Detect which cell encompasses the target text, then output its [X, Y] center coordinate. 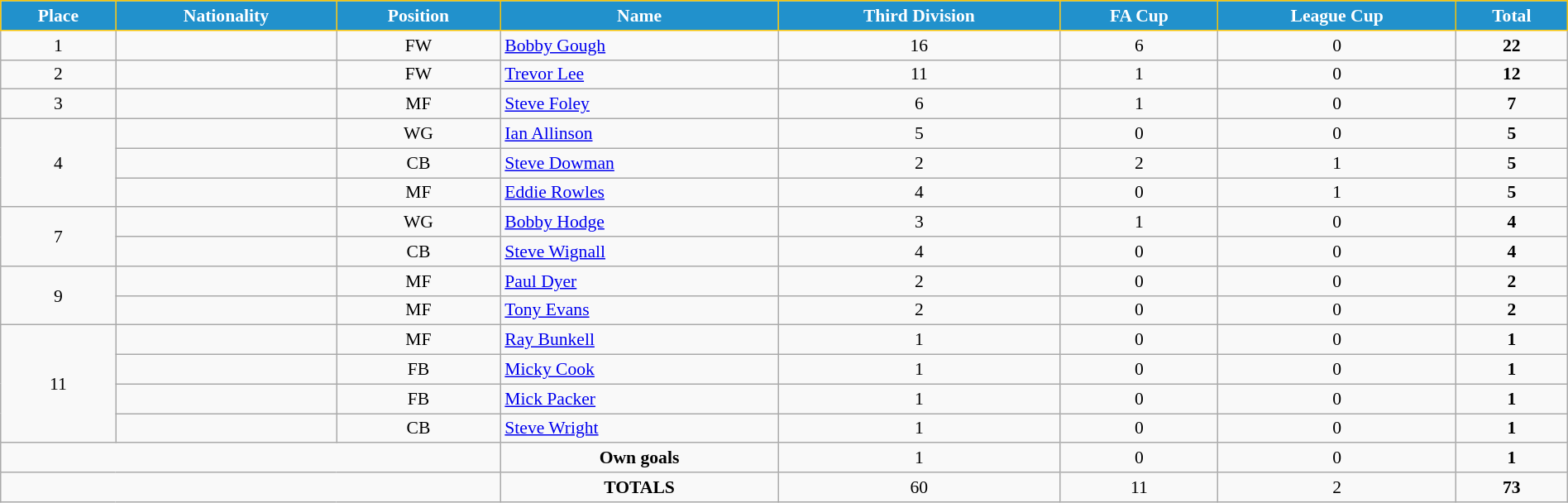
9 [58, 296]
Third Division [920, 16]
Place [58, 16]
12 [1512, 74]
Eddie Rowles [638, 193]
Trevor Lee [638, 74]
FA Cup [1140, 16]
Bobby Gough [638, 46]
Total [1512, 16]
Own goals [638, 458]
Steve Wignall [638, 251]
Paul Dyer [638, 281]
60 [920, 487]
Steve Foley [638, 104]
Bobby Hodge [638, 223]
Steve Dowman [638, 163]
16 [920, 46]
Ian Allinson [638, 134]
League Cup [1337, 16]
Tony Evans [638, 310]
22 [1512, 46]
TOTALS [638, 487]
Ray Bunkell [638, 340]
Name [638, 16]
Mick Packer [638, 399]
Position [418, 16]
Nationality [226, 16]
Steve Wright [638, 429]
73 [1512, 487]
Micky Cook [638, 370]
